Return (x, y) of the center of cell containing provided text 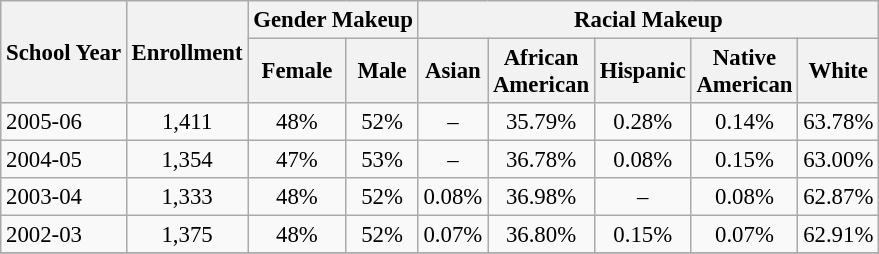
1,333 (187, 197)
53% (382, 160)
Hispanic (642, 72)
2003-04 (64, 197)
1,354 (187, 160)
1,375 (187, 235)
0.28% (642, 122)
62.91% (838, 235)
35.79% (542, 122)
2002-03 (64, 235)
Gender Makeup (333, 20)
Native American (744, 72)
0.14% (744, 122)
Racial Makeup (648, 20)
63.78% (838, 122)
White (838, 72)
Enrollment (187, 52)
Female (297, 72)
36.98% (542, 197)
Male (382, 72)
36.80% (542, 235)
2004-05 (64, 160)
62.87% (838, 197)
School Year (64, 52)
63.00% (838, 160)
1,411 (187, 122)
47% (297, 160)
36.78% (542, 160)
Asian (452, 72)
2005-06 (64, 122)
African American (542, 72)
